Identify which cell holds the provided text, then report its (x, y) central coordinate. 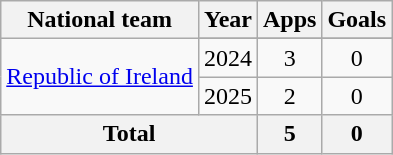
Republic of Ireland (100, 77)
2025 (228, 96)
National team (100, 20)
3 (289, 58)
Total (130, 134)
2024 (228, 58)
Apps (289, 20)
Year (228, 20)
Goals (357, 20)
2 (289, 96)
5 (289, 134)
